Return the (X, Y) coordinate for the center point of the cell that contains the specified text.  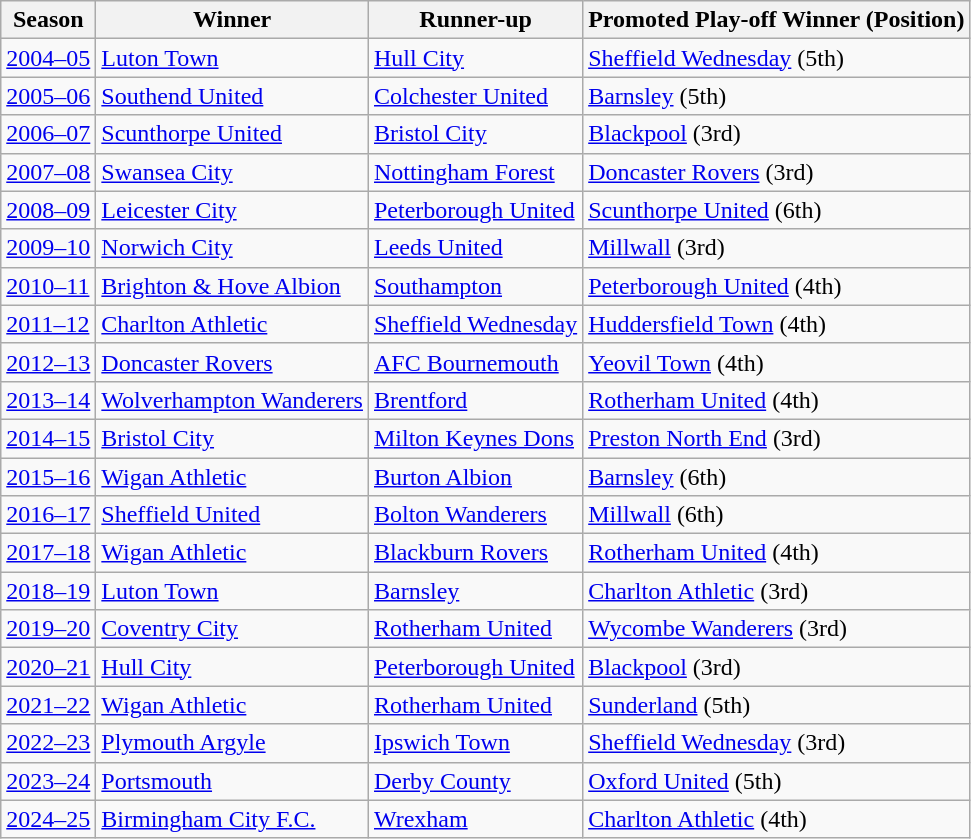
2013–14 (48, 400)
Swansea City (232, 172)
2010–11 (48, 286)
Promoted Play-off Winner (Position) (776, 20)
Huddersfield Town (4th) (776, 324)
Oxford United (5th) (776, 781)
Milton Keynes Dons (475, 438)
Doncaster Rovers (3rd) (776, 172)
Scunthorpe United (6th) (776, 210)
Charlton Athletic (4th) (776, 819)
Leeds United (475, 248)
Sheffield Wednesday (5th) (776, 58)
Southampton (475, 286)
2024–25 (48, 819)
Brentford (475, 400)
Colchester United (475, 96)
Peterborough United (4th) (776, 286)
Coventry City (232, 629)
Barnsley (6th) (776, 477)
2020–21 (48, 667)
Bolton Wanderers (475, 515)
2005–06 (48, 96)
2018–19 (48, 591)
2008–09 (48, 210)
Runner-up (475, 20)
Ipswich Town (475, 743)
2015–16 (48, 477)
AFC Bournemouth (475, 362)
Wolverhampton Wanderers (232, 400)
2014–15 (48, 438)
2021–22 (48, 705)
Charlton Athletic (232, 324)
Winner (232, 20)
Norwich City (232, 248)
Scunthorpe United (232, 134)
2011–12 (48, 324)
Southend United (232, 96)
Millwall (6th) (776, 515)
2017–18 (48, 553)
Wrexham (475, 819)
Birmingham City F.C. (232, 819)
Doncaster Rovers (232, 362)
Season (48, 20)
2022–23 (48, 743)
Blackburn Rovers (475, 553)
Charlton Athletic (3rd) (776, 591)
2004–05 (48, 58)
Sunderland (5th) (776, 705)
Nottingham Forest (475, 172)
Millwall (3rd) (776, 248)
2009–10 (48, 248)
Plymouth Argyle (232, 743)
Barnsley (5th) (776, 96)
Preston North End (3rd) (776, 438)
2007–08 (48, 172)
Portsmouth (232, 781)
Brighton & Hove Albion (232, 286)
Sheffield United (232, 515)
Derby County (475, 781)
Sheffield Wednesday (475, 324)
2019–20 (48, 629)
Barnsley (475, 591)
Leicester City (232, 210)
Wycombe Wanderers (3rd) (776, 629)
2023–24 (48, 781)
Sheffield Wednesday (3rd) (776, 743)
2012–13 (48, 362)
2016–17 (48, 515)
Yeovil Town (4th) (776, 362)
Burton Albion (475, 477)
2006–07 (48, 134)
